Pinpoint the cell where the given text exists, returning its [X, Y] midpoint coordinate. 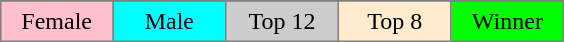
Winner [508, 21]
Male [170, 21]
Top 8 [394, 21]
Female [56, 21]
Top 12 [282, 21]
